For the text-containing cell, return its midpoint in [x, y] coordinate format. 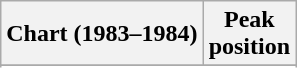
Chart (1983–1984) [102, 34]
Peakposition [249, 34]
